From the cell containing the given text, extract its center point as [x, y] coordinate. 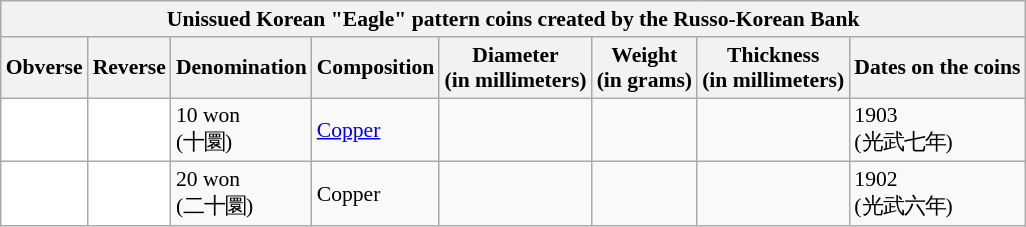
20 won(二十圜) [242, 194]
Composition [376, 68]
Weight(in grams) [644, 68]
Thickness(in millimeters) [773, 68]
Unissued Korean "Eagle" pattern coins created by the Russo-Korean Bank [514, 19]
1902(光武六年) [937, 194]
Reverse [130, 68]
10 won(十圜) [242, 130]
Obverse [44, 68]
Denomination [242, 68]
Dates on the coins [937, 68]
1903(光武七年) [937, 130]
Diameter(in millimeters) [515, 68]
